Return [X, Y] of the center of cell containing provided text 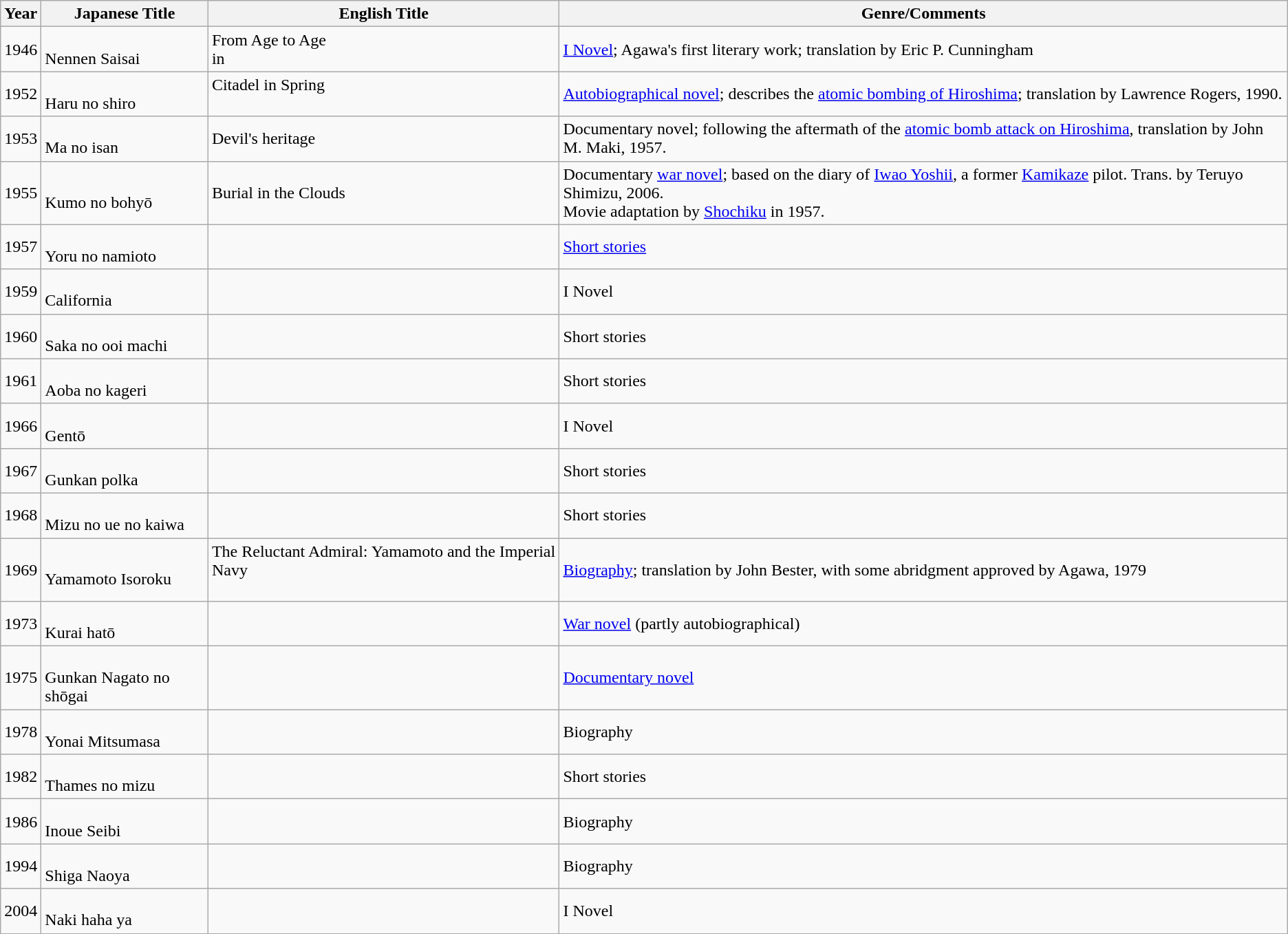
1968 [21, 515]
1967 [21, 471]
Gunkan polka [125, 471]
Kurai hatō [125, 624]
Thames no mizu [125, 776]
Gunkan Nagato no shōgai [125, 678]
1957 [21, 246]
Year [21, 14]
1975 [21, 678]
Gentō [125, 425]
Autobiographical novel; describes the atomic bombing of Hiroshima; translation by Lawrence Rogers, 1990. [923, 94]
1973 [21, 624]
Devil's heritage [384, 139]
1960 [21, 336]
Naki haha ya [125, 911]
California [125, 292]
1952 [21, 94]
1978 [21, 732]
Aoba no kageri [125, 381]
Kumo no bohyō [125, 193]
Documentary novel; following the aftermath of the atomic bomb attack on Hiroshima, translation by John M. Maki, 1957. [923, 139]
Yonai Mitsumasa [125, 732]
Burial in the Clouds [384, 193]
1959 [21, 292]
Mizu no ue no kaiwa [125, 515]
1969 [21, 570]
War novel (partly autobiographical) [923, 624]
Yoru no namioto [125, 246]
1946 [21, 50]
Nennen Saisai [125, 50]
1966 [21, 425]
English Title [384, 14]
1986 [21, 822]
Inoue Seibi [125, 822]
From Age to Age in [384, 50]
Yamamoto Isoroku [125, 570]
1953 [21, 139]
Citadel in Spring [384, 94]
1961 [21, 381]
Biography; translation by John Bester, with some abridgment approved by Agawa, 1979 [923, 570]
Shiga Naoya [125, 866]
1994 [21, 866]
1982 [21, 776]
I Novel; Agawa's first literary work; translation by Eric P. Cunningham [923, 50]
Saka no ooi machi [125, 336]
The Reluctant Admiral: Yamamoto and the Imperial Navy [384, 570]
1955 [21, 193]
Haru no shiro [125, 94]
Ma no isan [125, 139]
2004 [21, 911]
Genre/Comments [923, 14]
Japanese Title [125, 14]
Documentary novel [923, 678]
